Return [x, y] of the center of cell containing provided text 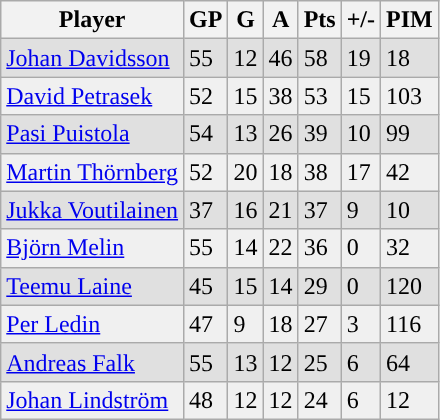
Johan Davidsson [92, 58]
Jukka Voutilainen [92, 210]
16 [246, 210]
A [280, 20]
20 [246, 172]
Johan Lindström [92, 400]
Player [92, 20]
Per Ledin [92, 324]
19 [360, 58]
Pts [320, 20]
48 [206, 400]
Björn Melin [92, 248]
47 [206, 324]
Teemu Laine [92, 286]
25 [320, 362]
3 [360, 324]
53 [320, 96]
Pasi Puistola [92, 134]
27 [320, 324]
21 [280, 210]
36 [320, 248]
39 [320, 134]
GP [206, 20]
PIM [410, 20]
42 [410, 172]
32 [410, 248]
46 [280, 58]
120 [410, 286]
26 [280, 134]
29 [320, 286]
45 [206, 286]
58 [320, 58]
+/- [360, 20]
17 [360, 172]
64 [410, 362]
103 [410, 96]
22 [280, 248]
David Petrasek [92, 96]
Andreas Falk [92, 362]
99 [410, 134]
Martin Thörnberg [92, 172]
G [246, 20]
54 [206, 134]
116 [410, 324]
24 [320, 400]
